Extract the (X, Y) coordinate from the center of the cell holding the provided text.  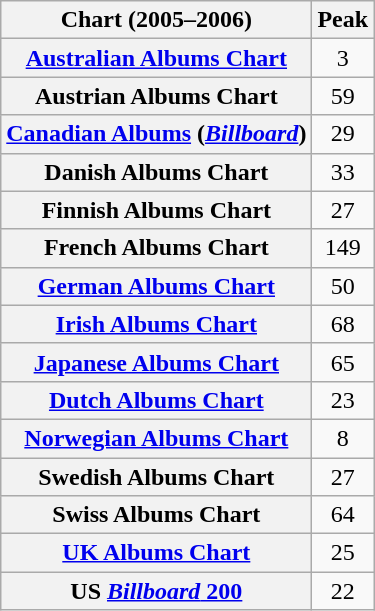
33 (343, 172)
Japanese Albums Chart (156, 362)
68 (343, 324)
3 (343, 58)
Chart (2005–2006) (156, 20)
22 (343, 591)
Dutch Albums Chart (156, 400)
Danish Albums Chart (156, 172)
Irish Albums Chart (156, 324)
Norwegian Albums Chart (156, 438)
29 (343, 134)
French Albums Chart (156, 248)
23 (343, 400)
Finnish Albums Chart (156, 210)
Swedish Albums Chart (156, 477)
59 (343, 96)
149 (343, 248)
64 (343, 515)
Austrian Albums Chart (156, 96)
US Billboard 200 (156, 591)
Australian Albums Chart (156, 58)
Peak (343, 20)
65 (343, 362)
25 (343, 553)
8 (343, 438)
50 (343, 286)
German Albums Chart (156, 286)
Canadian Albums (Billboard) (156, 134)
UK Albums Chart (156, 553)
Swiss Albums Chart (156, 515)
